Extract the [x, y] coordinate from the center of the cell holding the provided text.  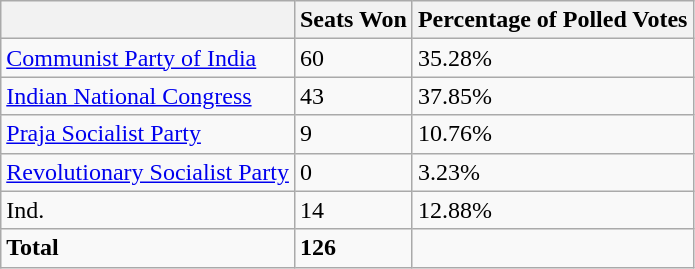
0 [353, 172]
Ind. [148, 210]
14 [353, 210]
Percentage of Polled Votes [552, 20]
Seats Won [353, 20]
Indian National Congress [148, 96]
10.76% [552, 134]
Praja Socialist Party [148, 134]
Communist Party of India [148, 58]
Total [148, 248]
9 [353, 134]
126 [353, 248]
43 [353, 96]
35.28% [552, 58]
37.85% [552, 96]
12.88% [552, 210]
60 [353, 58]
3.23% [552, 172]
Revolutionary Socialist Party [148, 172]
